From the cell containing the given text, extract its center point as [X, Y] coordinate. 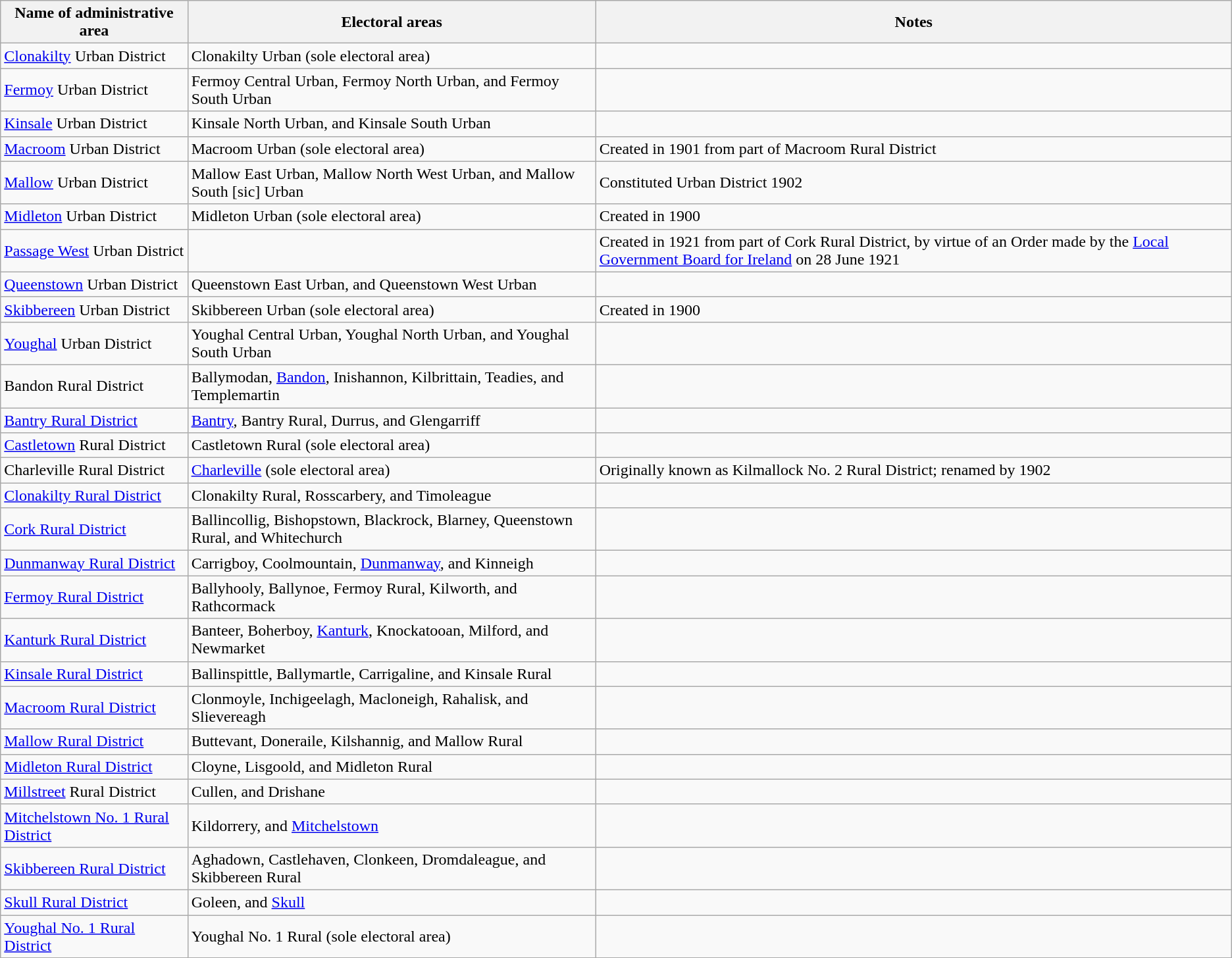
Cullen, and Drishane [392, 792]
Created in 1901 from part of Macroom Rural District [913, 149]
Mallow Urban District [94, 183]
Macroom Urban (sole electoral area) [392, 149]
Youghal Urban District [94, 343]
Clonakilty Rural District [94, 495]
Clonmoyle, Inchigeelagh, Macloneigh, Rahalisk, and Slievereagh [392, 708]
Buttevant, Doneraile, Kilshannig, and Mallow Rural [392, 742]
Skibbereen Urban District [94, 309]
Ballincollig, Bishopstown, Blackrock, Blarney, Queenstown Rural, and Whitechurch [392, 529]
Castletown Rural District [94, 445]
Midleton Urban (sole electoral area) [392, 216]
Youghal No. 1 Rural District [94, 936]
Aghadown, Castlehaven, Clonkeen, Dromdaleague, and Skibbereen Rural [392, 869]
Mitchelstown No. 1 Rural District [94, 825]
Midleton Rural District [94, 767]
Originally known as Kilmallock No. 2 Rural District; renamed by 1902 [913, 470]
Clonakilty Urban District [94, 56]
Fermoy Central Urban, Fermoy North Urban, and Fermoy South Urban [392, 89]
Castletown Rural (sole electoral area) [392, 445]
Mallow East Urban, Mallow North West Urban, and Mallow South [sic] Urban [392, 183]
Fermoy Urban District [94, 89]
Charleville (sole electoral area) [392, 470]
Youghal No. 1 Rural (sole electoral area) [392, 936]
Queenstown Urban District [94, 284]
Macroom Urban District [94, 149]
Skull Rural District [94, 902]
Electoral areas [392, 22]
Skibbereen Urban (sole electoral area) [392, 309]
Created in 1921 from part of Cork Rural District, by virtue of an Order made by the Local Government Board for Ireland on 28 June 1921 [913, 250]
Bantry, Bantry Rural, Durrus, and Glengarriff [392, 420]
Name of administrative area [94, 22]
Ballinspittle, Ballymartle, Carrigaline, and Kinsale Rural [392, 674]
Clonakilty Urban (sole electoral area) [392, 56]
Skibbereen Rural District [94, 869]
Clonakilty Rural, Rosscarbery, and Timoleague [392, 495]
Millstreet Rural District [94, 792]
Macroom Rural District [94, 708]
Dunmanway Rural District [94, 563]
Ballyhooly, Ballynoe, Fermoy Rural, Kilworth, and Rathcormack [392, 597]
Cork Rural District [94, 529]
Midleton Urban District [94, 216]
Kanturk Rural District [94, 640]
Queenstown East Urban, and Queenstown West Urban [392, 284]
Bantry Rural District [94, 420]
Kinsale Rural District [94, 674]
Banteer, Boherboy, Kanturk, Knockatooan, Milford, and Newmarket [392, 640]
Kinsale Urban District [94, 124]
Youghal Central Urban, Youghal North Urban, and Youghal South Urban [392, 343]
Goleen, and Skull [392, 902]
Ballymodan, Bandon, Inishannon, Kilbrittain, Teadies, and Templemartin [392, 386]
Cloyne, Lisgoold, and Midleton Rural [392, 767]
Carrigboy, Coolmountain, Dunmanway, and Kinneigh [392, 563]
Mallow Rural District [94, 742]
Passage West Urban District [94, 250]
Charleville Rural District [94, 470]
Constituted Urban District 1902 [913, 183]
Notes [913, 22]
Kildorrery, and Mitchelstown [392, 825]
Fermoy Rural District [94, 597]
Kinsale North Urban, and Kinsale South Urban [392, 124]
Bandon Rural District [94, 386]
